Output the (x, y) coordinate of the center of the cell containing the given text.  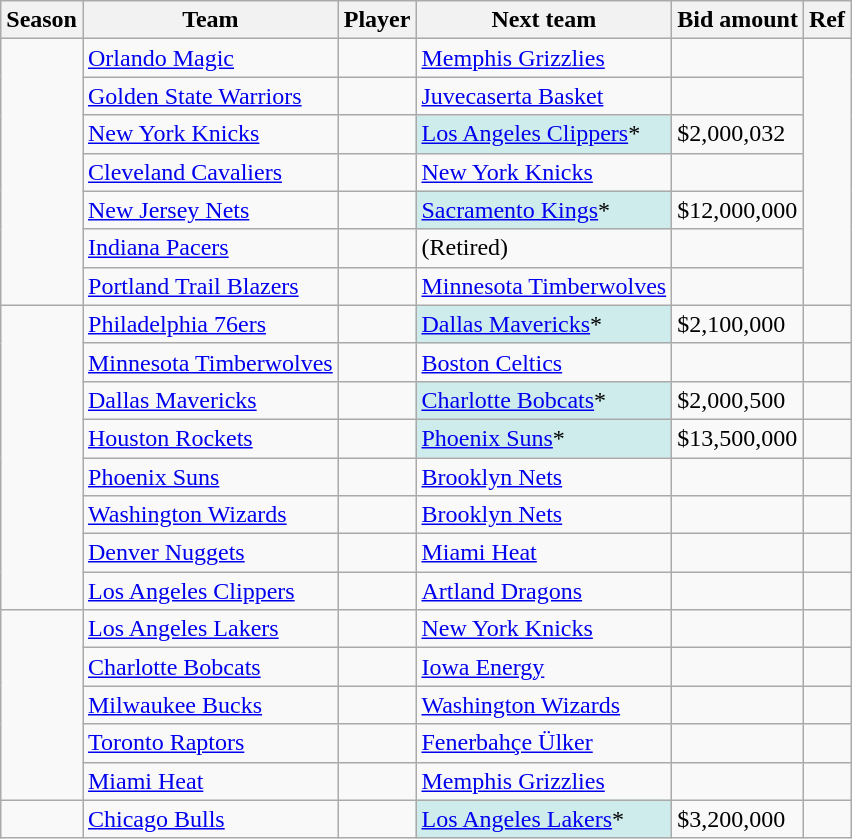
Indiana Pacers (210, 248)
Sacramento Kings* (544, 210)
Houston Rockets (210, 438)
Charlotte Bobcats (210, 667)
(Retired) (544, 248)
Juvecaserta Basket (544, 96)
$2,100,000 (738, 324)
Golden State Warriors (210, 96)
$2,000,032 (738, 134)
Los Angeles Lakers* (544, 819)
$13,500,000 (738, 438)
$3,200,000 (738, 819)
Dallas Mavericks (210, 400)
Chicago Bulls (210, 819)
Next team (544, 20)
Portland Trail Blazers (210, 286)
New Jersey Nets (210, 210)
Iowa Energy (544, 667)
Orlando Magic (210, 58)
Phoenix Suns (210, 477)
Ref (826, 20)
Milwaukee Bucks (210, 705)
Los Angeles Clippers* (544, 134)
Bid amount (738, 20)
Season (42, 20)
Cleveland Cavaliers (210, 172)
Team (210, 20)
Player (377, 20)
Los Angeles Lakers (210, 629)
Fenerbahçe Ülker (544, 743)
Philadelphia 76ers (210, 324)
Dallas Mavericks* (544, 324)
$12,000,000 (738, 210)
$2,000,500 (738, 400)
Boston Celtics (544, 362)
Artland Dragons (544, 591)
Denver Nuggets (210, 553)
Phoenix Suns* (544, 438)
Los Angeles Clippers (210, 591)
Charlotte Bobcats* (544, 400)
Toronto Raptors (210, 743)
